Search for the cell housing the specified text and yield its [X, Y] center coordinate. 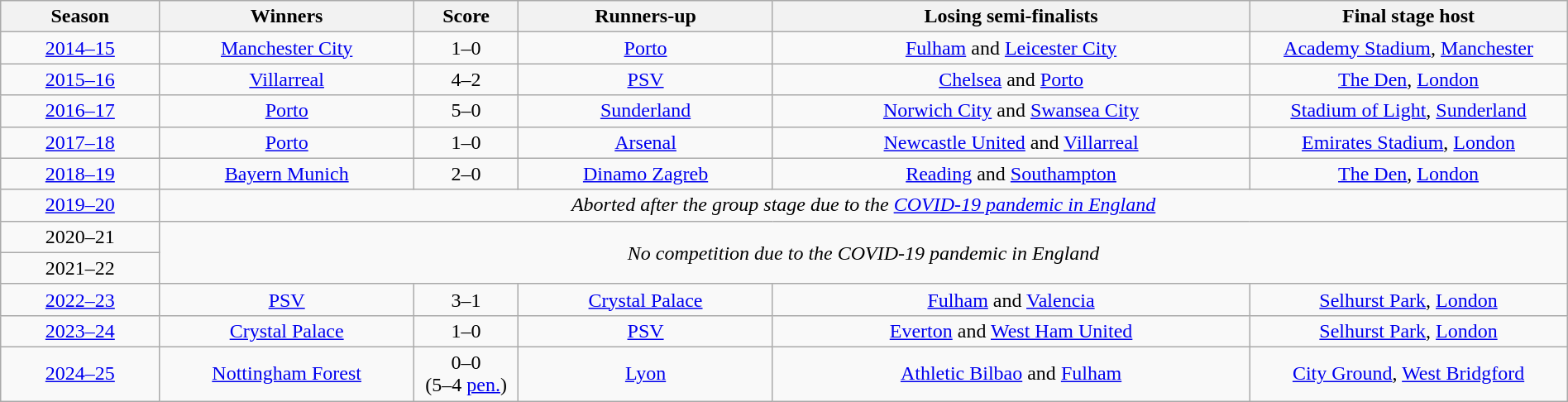
2021–22 [80, 268]
Bayern Munich [286, 174]
Fulham and Leicester City [1011, 48]
Chelsea and Porto [1011, 79]
Winners [286, 17]
Newcastle United and Villarreal [1011, 142]
2018–19 [80, 174]
Athletic Bilbao and Fulham [1011, 374]
2017–18 [80, 142]
Manchester City [286, 48]
Arsenal [645, 142]
2020–21 [80, 237]
Score [466, 17]
Sunderland [645, 111]
Emirates Stadium, London [1408, 142]
5–0 [466, 111]
3–1 [466, 299]
4–2 [466, 79]
Nottingham Forest [286, 374]
Reading and Southampton [1011, 174]
Fulham and Valencia [1011, 299]
2023–24 [80, 331]
2015–16 [80, 79]
Final stage host [1408, 17]
0–0 (5–4 pen.) [466, 374]
Dinamo Zagreb [645, 174]
Season [80, 17]
2022–23 [80, 299]
Losing semi-finalists [1011, 17]
2–0 [466, 174]
2014–15 [80, 48]
Lyon [645, 374]
Aborted after the group stage due to the COVID-19 pandemic in England [863, 205]
Villarreal [286, 79]
Stadium of Light, Sunderland [1408, 111]
Runners-up [645, 17]
Everton and West Ham United [1011, 331]
2019–20 [80, 205]
City Ground, West Bridgford [1408, 374]
Norwich City and Swansea City [1011, 111]
2024–25 [80, 374]
Academy Stadium, Manchester [1408, 48]
2016–17 [80, 111]
No competition due to the COVID-19 pandemic in England [863, 252]
